Detect which cell encompasses the target text, then output its (x, y) center coordinate. 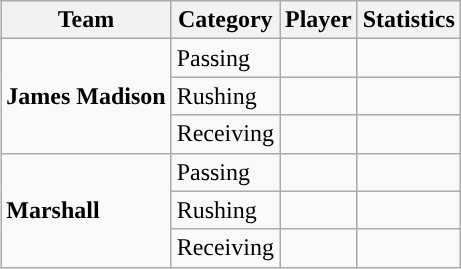
Marshall (86, 210)
Team (86, 20)
Player (319, 20)
Statistics (408, 20)
Category (225, 20)
James Madison (86, 96)
